Extract the (x, y) coordinate from the center of the cell holding the provided text.  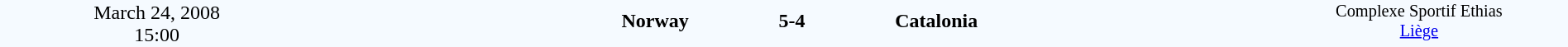
Complexe Sportif EthiasLiège (1419, 23)
Catalonia (1082, 21)
5-4 (791, 21)
March 24, 200815:00 (157, 23)
Norway (501, 21)
